Identify which cell holds the provided text, then report its (x, y) central coordinate. 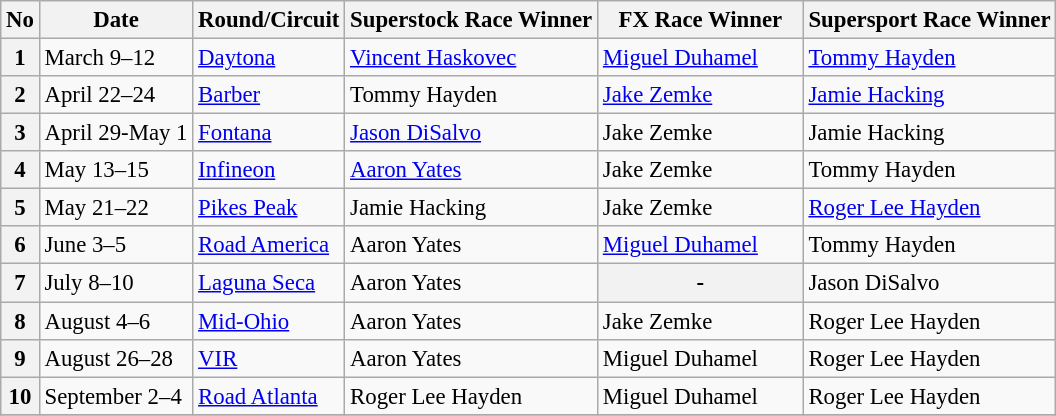
June 3–5 (116, 245)
8 (20, 321)
April 29-May 1 (116, 133)
August 26–28 (116, 358)
- (701, 283)
Infineon (269, 170)
7 (20, 283)
9 (20, 358)
March 9–12 (116, 58)
FX Race Winner (701, 20)
April 22–24 (116, 95)
September 2–4 (116, 396)
Vincent Haskovec (472, 58)
August 4–6 (116, 321)
Fontana (269, 133)
Road America (269, 245)
1 (20, 58)
Round/Circuit (269, 20)
Pikes Peak (269, 208)
July 8–10 (116, 283)
4 (20, 170)
Mid-Ohio (269, 321)
Road Atlanta (269, 396)
May 13–15 (116, 170)
VIR (269, 358)
5 (20, 208)
6 (20, 245)
2 (20, 95)
Date (116, 20)
10 (20, 396)
Daytona (269, 58)
Laguna Seca (269, 283)
May 21–22 (116, 208)
Barber (269, 95)
No (20, 20)
3 (20, 133)
Supersport Race Winner (930, 20)
Superstock Race Winner (472, 20)
